From the cell containing the given text, extract its center point as (x, y) coordinate. 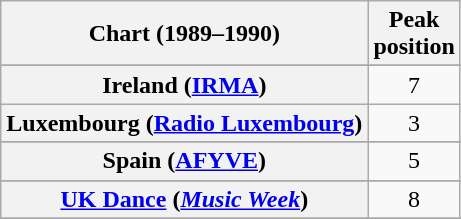
Peakposition (414, 34)
7 (414, 85)
Ireland (IRMA) (184, 85)
Spain (AFYVE) (184, 161)
8 (414, 199)
UK Dance (Music Week) (184, 199)
5 (414, 161)
Luxembourg (Radio Luxembourg) (184, 123)
3 (414, 123)
Chart (1989–1990) (184, 34)
